Output the [X, Y] coordinate of the center of the cell containing the given text.  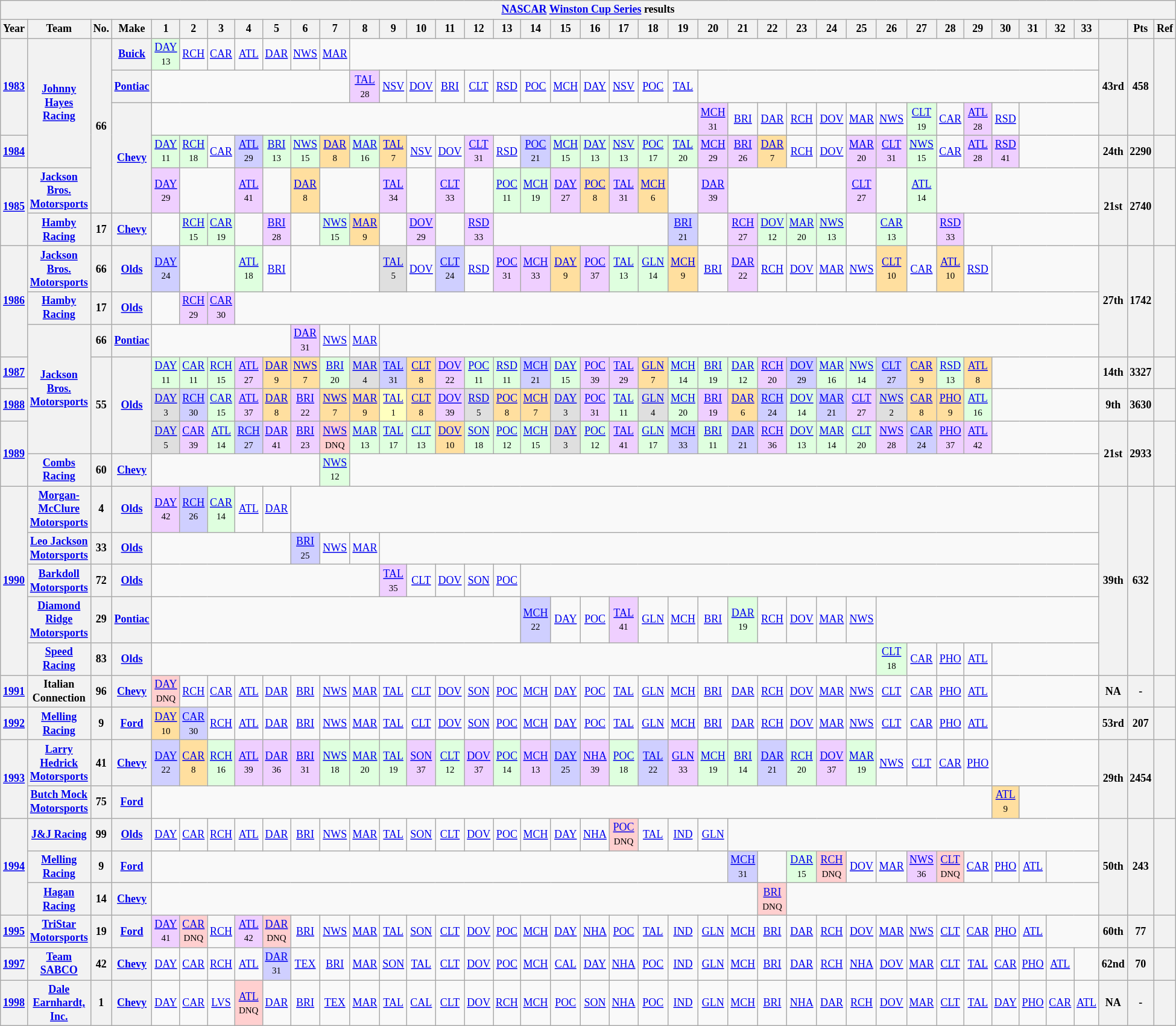
1997 [14, 964]
1983 [14, 87]
632 [1141, 580]
DAR9 [276, 373]
BRI25 [305, 548]
5 [276, 29]
SON18 [479, 437]
GLN17 [653, 437]
TAL20 [683, 151]
RCH26 [194, 509]
RCH30 [194, 405]
ATL10 [950, 269]
CAR14 [221, 509]
RCH24 [773, 405]
CAR24 [922, 437]
DAR6 [743, 405]
3 [221, 29]
27 [922, 29]
3630 [1141, 405]
NWS13 [832, 230]
CLT33 [450, 191]
No. [101, 29]
CLT18 [891, 659]
NSV13 [624, 151]
DAR39 [713, 191]
Pts [1141, 29]
16 [595, 29]
DAY24 [166, 269]
Italian Connection [59, 691]
GLN14 [653, 269]
24 [832, 29]
Combs Racing [59, 470]
ATL29 [248, 151]
TAL22 [653, 763]
Diamond Ridge Motorsports [59, 619]
DOV10 [450, 437]
Speed Racing [59, 659]
DARDNQ [276, 931]
POC39 [595, 373]
POC37 [595, 269]
26 [891, 29]
23 [801, 29]
MCH9 [683, 269]
BRIDNQ [773, 899]
CLT19 [922, 119]
1985 [14, 207]
RCH16 [221, 763]
32 [1060, 29]
MCH22 [536, 619]
J&J Racing [59, 834]
DAY41 [166, 931]
60th [1113, 931]
10 [422, 29]
77 [1141, 931]
2454 [1141, 779]
PHO37 [950, 437]
NWS12 [335, 470]
BRI13 [276, 151]
TAL28 [365, 87]
CAR19 [221, 230]
CAR39 [194, 437]
13 [507, 29]
TAL1 [393, 405]
30 [1005, 29]
1998 [14, 1003]
1742 [1141, 302]
GLN7 [653, 373]
207 [1141, 724]
50th [1113, 866]
2 [194, 29]
BRI14 [743, 763]
ATL39 [248, 763]
MCH7 [536, 405]
GLN33 [683, 763]
2933 [1141, 454]
NWS14 [862, 373]
ATL41 [248, 191]
MCH29 [713, 151]
DAY25 [566, 763]
TAL5 [393, 269]
MAR19 [862, 763]
DAY9 [566, 269]
NWS2 [891, 405]
458 [1141, 87]
75 [101, 802]
RCHDNQ [832, 867]
72 [101, 581]
43rd [1113, 87]
1986 [14, 302]
MCH13 [536, 763]
243 [1141, 866]
83 [101, 659]
11 [450, 29]
DAR15 [801, 867]
1990 [14, 580]
PHO9 [950, 405]
ATLDNQ [248, 1003]
TAL11 [624, 405]
BRI26 [743, 151]
DAR41 [276, 437]
RSD11 [507, 373]
2740 [1141, 207]
1993 [14, 779]
Ref [1165, 29]
RCH18 [194, 151]
ATL37 [248, 405]
41 [101, 763]
Barkdoll Motorsports [59, 581]
BRI11 [713, 437]
CAR13 [891, 230]
1992 [14, 724]
DAR19 [743, 619]
ATL16 [978, 405]
1991 [14, 691]
DAR22 [743, 269]
Johnny Hayes Racing [59, 103]
96 [101, 691]
BRI31 [305, 763]
Dale Earnhardt, Inc. [59, 1003]
27th [1113, 302]
RSD5 [479, 405]
BRI20 [335, 373]
TAL19 [393, 763]
CLTDNQ [950, 867]
1995 [14, 931]
31 [1032, 29]
Leo Jackson Motorsports [59, 548]
NHA39 [595, 763]
1994 [14, 866]
DOV14 [801, 405]
LVS [221, 1003]
CLT13 [422, 437]
MCH14 [683, 373]
60 [101, 470]
Make [131, 29]
DAY10 [166, 724]
ATL9 [1005, 802]
ATL18 [248, 269]
CLT24 [450, 269]
12 [479, 29]
53rd [1113, 724]
RCH36 [773, 437]
25 [862, 29]
CAR15 [221, 405]
6 [305, 29]
22 [773, 29]
MCH21 [536, 373]
DAY27 [566, 191]
1987 [14, 373]
1988 [14, 405]
TAL17 [393, 437]
BRI28 [276, 230]
POC14 [507, 763]
CARDNQ [194, 931]
20 [713, 29]
28 [950, 29]
Butch Mock Motorsports [59, 802]
DOV39 [450, 405]
MCH6 [653, 191]
CLT10 [891, 269]
BRI23 [305, 437]
MAR14 [832, 437]
NWS28 [891, 437]
RCH29 [194, 308]
GLN4 [653, 405]
POCDNQ [624, 834]
NWS36 [922, 867]
DAY22 [166, 763]
55 [101, 405]
MAR4 [365, 373]
9th [1113, 405]
Year [14, 29]
Team SABCO [59, 964]
DAY5 [166, 437]
8 [365, 29]
29th [1113, 779]
MAR13 [365, 437]
MAR21 [832, 405]
NWS18 [335, 763]
24th [1113, 151]
TAL7 [393, 151]
DAY29 [166, 191]
Hagan Racing [59, 899]
42 [101, 964]
Larry Hedrick Motorsports [59, 763]
NASCAR Winston Cup Series results [589, 10]
BRI22 [305, 405]
1989 [14, 454]
CAR11 [194, 373]
7 [335, 29]
DOV22 [450, 373]
DOV13 [801, 437]
POC17 [653, 151]
1984 [14, 151]
ATL8 [978, 373]
NWSDNQ [335, 437]
DAR12 [743, 373]
Buick [131, 54]
DAY42 [166, 509]
18 [653, 29]
DAYDNQ [166, 691]
BRI21 [683, 230]
CAR9 [922, 373]
RSD41 [1005, 151]
SON37 [422, 763]
TAL35 [393, 581]
DAR7 [773, 151]
TAL29 [624, 373]
POC18 [624, 763]
CLT20 [862, 437]
CLT12 [450, 763]
DOV12 [773, 230]
DAY15 [566, 373]
3327 [1141, 373]
99 [101, 834]
TAL34 [393, 191]
14th [1113, 373]
21 [743, 29]
Team [59, 29]
POC21 [536, 151]
TriStar Motorsports [59, 931]
15 [566, 29]
MCH20 [683, 405]
ATL27 [248, 373]
62nd [1113, 964]
TAL13 [624, 269]
70 [1141, 964]
RSD13 [950, 373]
DAR36 [276, 763]
2290 [1141, 151]
Morgan-McClure Motorsports [59, 509]
39th [1113, 580]
